Pinpoint the cell where the given text exists, returning its [X, Y] midpoint coordinate. 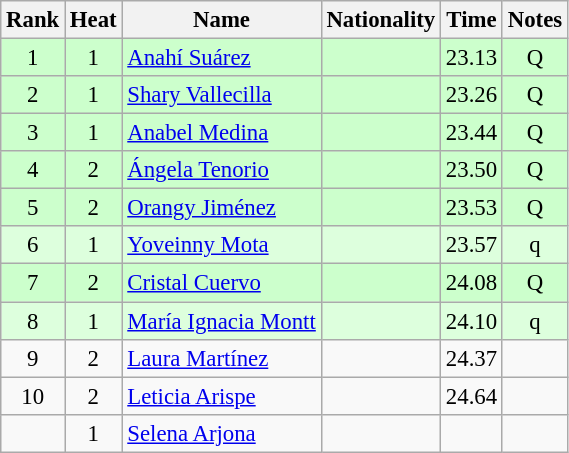
Rank [33, 20]
23.50 [472, 170]
24.08 [472, 283]
María Ignacia Montt [222, 321]
10 [33, 396]
Laura Martínez [222, 358]
23.13 [472, 58]
Nationality [380, 20]
24.10 [472, 321]
23.26 [472, 95]
23.44 [472, 133]
Notes [534, 20]
23.57 [472, 245]
Anabel Medina [222, 133]
Yoveinny Mota [222, 245]
4 [33, 170]
24.37 [472, 358]
Orangy Jiménez [222, 208]
9 [33, 358]
Ángela Tenorio [222, 170]
Selena Arjona [222, 433]
8 [33, 321]
Shary Vallecilla [222, 95]
3 [33, 133]
7 [33, 283]
Cristal Cuervo [222, 283]
5 [33, 208]
23.53 [472, 208]
6 [33, 245]
Anahí Suárez [222, 58]
Heat [94, 20]
Leticia Arispe [222, 396]
Time [472, 20]
24.64 [472, 396]
Name [222, 20]
